Extract the [x, y] coordinate from the center of the cell holding the provided text.  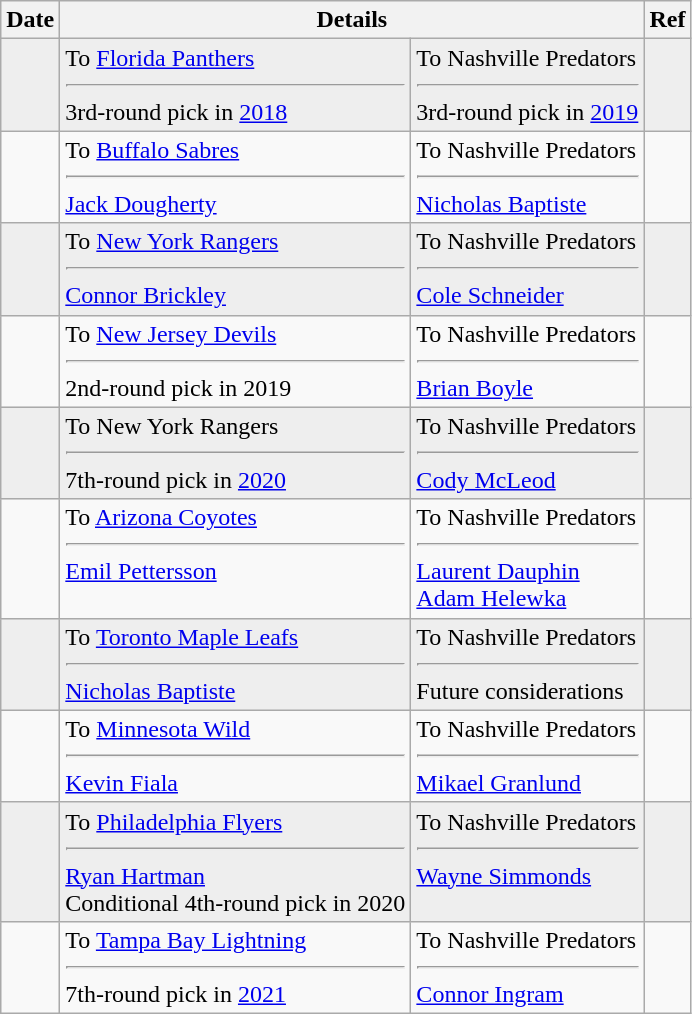
To Nashville PredatorsCody McLeod [528, 453]
To Nashville PredatorsNicholas Baptiste [528, 177]
To Nashville PredatorsFuture considerations [528, 664]
To Nashville Predators3rd-round pick in 2019 [528, 85]
Date [30, 20]
To Nashville PredatorsMikael Granlund [528, 756]
To Nashville PredatorsBrian Boyle [528, 361]
To Nashville PredatorsConnor Ingram [528, 967]
To Tampa Bay Lightning7th-round pick in 2021 [236, 967]
To New York Rangers7th-round pick in 2020 [236, 453]
To New York RangersConnor Brickley [236, 269]
Ref [668, 20]
Details [352, 20]
To Nashville PredatorsCole Schneider [528, 269]
To Florida Panthers3rd-round pick in 2018 [236, 85]
To Philadelphia FlyersRyan HartmanConditional 4th-round pick in 2020 [236, 862]
To Nashville PredatorsLaurent DauphinAdam Helewka [528, 558]
To Minnesota WildKevin Fiala [236, 756]
To New Jersey Devils2nd-round pick in 2019 [236, 361]
To Toronto Maple LeafsNicholas Baptiste [236, 664]
To Nashville PredatorsWayne Simmonds [528, 862]
To Buffalo SabresJack Dougherty [236, 177]
To Arizona CoyotesEmil Pettersson [236, 558]
